Capture the cell that displays the provided text and extract its (x, y) central coordinate. 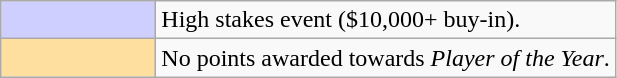
No points awarded towards Player of the Year. (386, 58)
High stakes event ($10,000+ buy-in). (386, 20)
